Return (X, Y) of the center of cell containing provided text 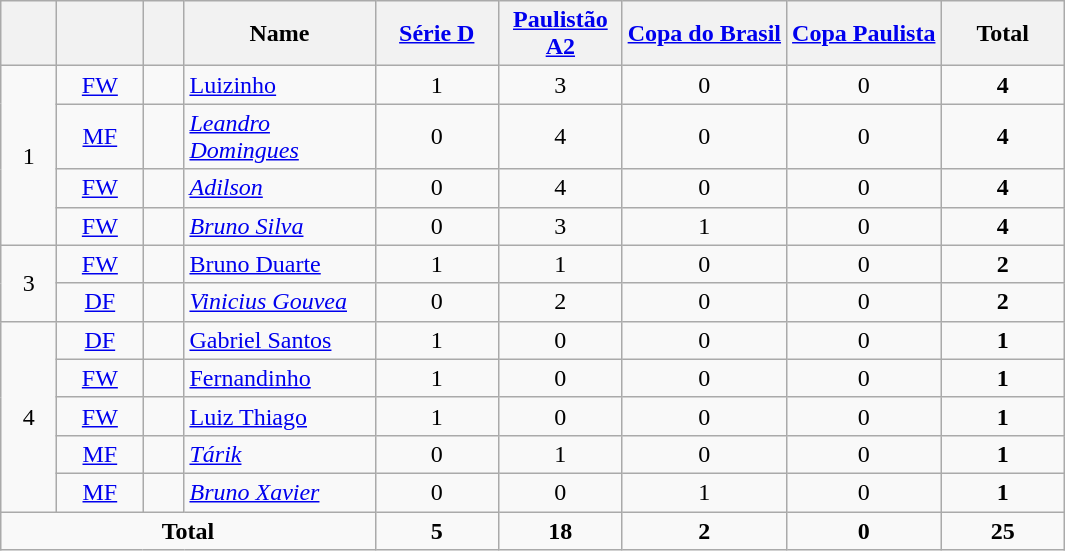
Gabriel Santos (280, 340)
25 (1003, 531)
18 (561, 531)
Bruno Silva (280, 226)
Copa do Brasil (704, 34)
Leandro Domingues (280, 136)
Vinicius Gouvea (280, 302)
Luizinho (280, 85)
Fernandinho (280, 378)
Bruno Duarte (280, 264)
Luiz Thiago (280, 416)
Tárik (280, 454)
Paulistão A2 (561, 34)
Bruno Xavier (280, 492)
Copa Paulista (864, 34)
Adilson (280, 188)
5 (437, 531)
Name (280, 34)
Série D (437, 34)
